Extract the (X, Y) coordinate from the center of the cell holding the provided text.  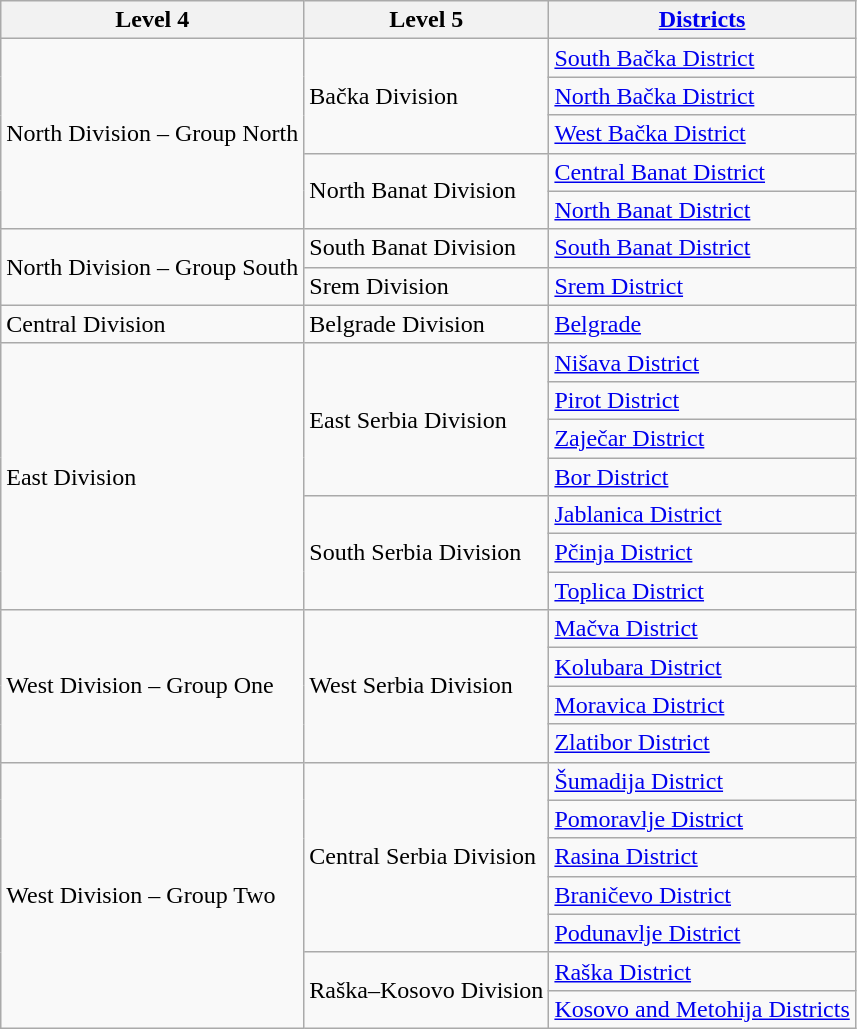
Kosovo and Metohija Districts (702, 1009)
Pomoravlje District (702, 819)
Bačka Division (426, 96)
Jablanica District (702, 515)
West Division – Group One (152, 686)
Bor District (702, 477)
South Serbia Division (426, 553)
Šumadija District (702, 781)
Level 4 (152, 20)
Raška–Kosovo Division (426, 990)
North Banat Division (426, 191)
Pirot District (702, 400)
Podunavlje District (702, 933)
North Division – Group South (152, 267)
Central Division (152, 324)
North Banat District (702, 210)
Nišava District (702, 362)
North Division – Group North (152, 134)
Districts (702, 20)
Belgrade (702, 324)
East Serbia Division (426, 419)
West Bačka District (702, 134)
Zlatibor District (702, 743)
Level 5 (426, 20)
Toplica District (702, 591)
Kolubara District (702, 667)
Central Serbia Division (426, 857)
Rasina District (702, 857)
Srem District (702, 286)
North Bačka District (702, 96)
South Banat District (702, 248)
Braničevo District (702, 895)
East Division (152, 476)
Srem Division (426, 286)
Belgrade Division (426, 324)
Mačva District (702, 629)
South Bačka District (702, 58)
West Serbia Division (426, 686)
South Banat Division (426, 248)
Pčinja District (702, 553)
Zaječar District (702, 438)
Moravica District (702, 705)
Raška District (702, 971)
West Division – Group Two (152, 895)
Central Banat District (702, 172)
